Detect which cell encompasses the target text, then output its (x, y) center coordinate. 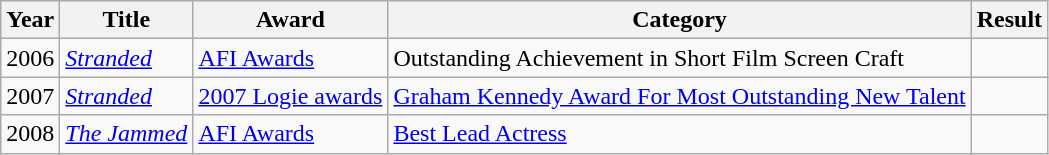
2007 (30, 96)
Graham Kennedy Award For Most Outstanding New Talent (680, 96)
2006 (30, 58)
Award (290, 20)
Result (1009, 20)
Best Lead Actress (680, 134)
Outstanding Achievement in Short Film Screen Craft (680, 58)
Category (680, 20)
Year (30, 20)
Title (126, 20)
2008 (30, 134)
2007 Logie awards (290, 96)
The Jammed (126, 134)
